Search for the cell housing the specified text and yield its (X, Y) center coordinate. 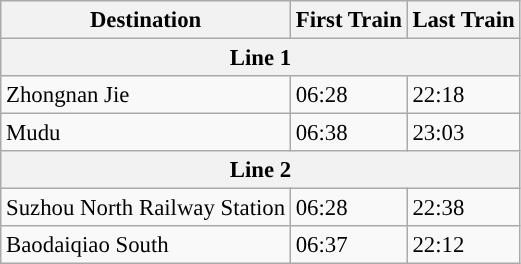
Destination (146, 20)
First Train (348, 20)
Zhongnan Jie (146, 95)
Line 2 (260, 170)
Suzhou North Railway Station (146, 208)
23:03 (464, 133)
06:38 (348, 133)
22:38 (464, 208)
22:18 (464, 95)
Baodaiqiao South (146, 245)
22:12 (464, 245)
Line 1 (260, 58)
Last Train (464, 20)
Mudu (146, 133)
06:37 (348, 245)
